Pinpoint the cell where the given text exists, returning its (x, y) midpoint coordinate. 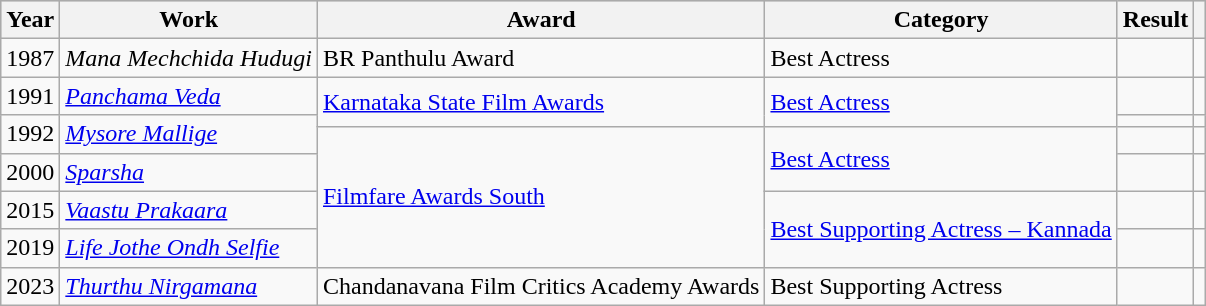
Thurthu Nirgamana (189, 286)
BR Panthulu Award (540, 58)
2000 (30, 172)
Sparsha (189, 172)
Panchama Veda (189, 96)
Karnataka State Film Awards (540, 102)
Filmfare Awards South (540, 196)
Year (30, 20)
1987 (30, 58)
Award (540, 20)
Best Supporting Actress – Kannada (941, 229)
2023 (30, 286)
2019 (30, 248)
Chandanavana Film Critics Academy Awards (540, 286)
Mana Mechchida Hudugi (189, 58)
Best Supporting Actress (941, 286)
Result (1155, 20)
1992 (30, 134)
1991 (30, 96)
Mysore Mallige (189, 134)
2015 (30, 210)
Life Jothe Ondh Selfie (189, 248)
Category (941, 20)
Vaastu Prakaara (189, 210)
Work (189, 20)
